Output the [x, y] coordinate of the center of the cell containing the given text.  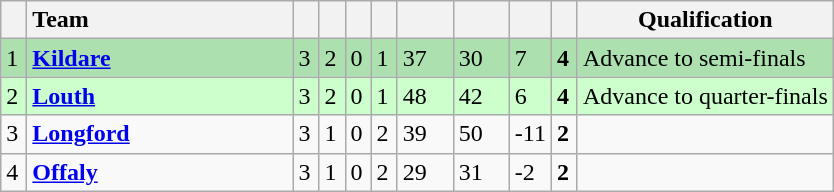
Kildare [160, 58]
29 [425, 172]
42 [481, 96]
7 [530, 58]
Qualification [705, 20]
Longford [160, 134]
Advance to semi-finals [705, 58]
30 [481, 58]
Louth [160, 96]
39 [425, 134]
37 [425, 58]
50 [481, 134]
Advance to quarter-finals [705, 96]
31 [481, 172]
6 [530, 96]
48 [425, 96]
Offaly [160, 172]
-11 [530, 134]
Team [160, 20]
-2 [530, 172]
